Find where the given text appears and provide that cell's center as (x, y) coordinate. 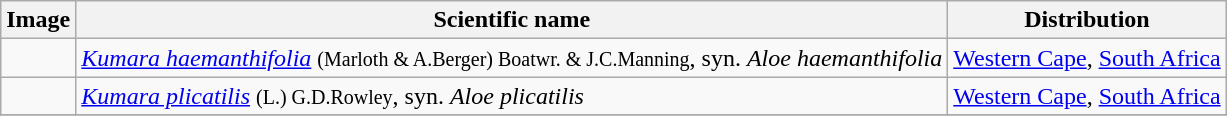
Distribution (1087, 20)
Scientific name (512, 20)
Image (38, 20)
Kumara haemanthifolia (Marloth & A.Berger) Boatwr. & J.C.Manning, syn. Aloe haemanthifolia (512, 58)
Kumara plicatilis (L.) G.D.Rowley, syn. Aloe plicatilis (512, 96)
